Scan for the cell matching the given text and deliver its (x, y) coordinate at center. 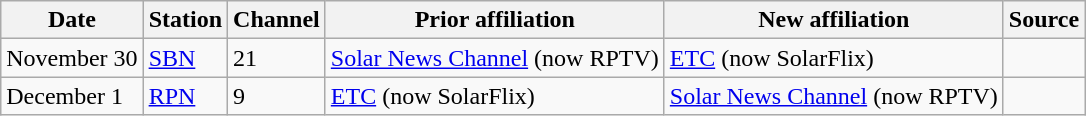
Station (185, 20)
New affiliation (834, 20)
Source (1044, 20)
Prior affiliation (494, 20)
21 (277, 58)
SBN (185, 58)
November 30 (72, 58)
Channel (277, 20)
December 1 (72, 96)
Date (72, 20)
RPN (185, 96)
9 (277, 96)
